Scan for the cell matching the given text and deliver its [X, Y] coordinate at center. 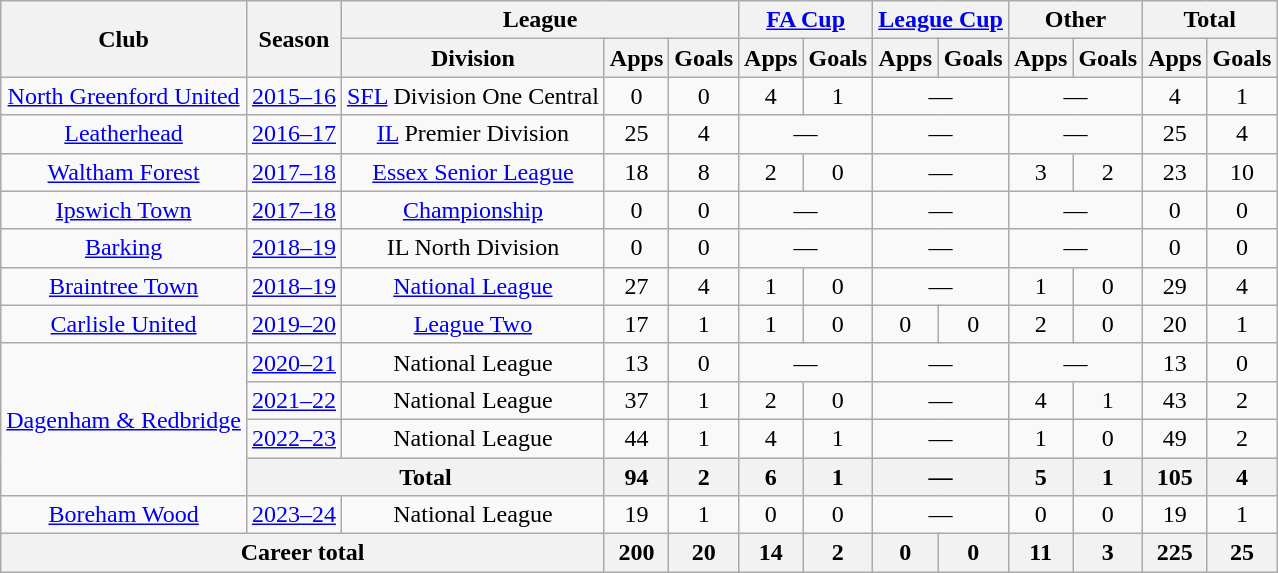
29 [1175, 286]
FA Cup [806, 20]
Essex Senior League [472, 172]
37 [636, 400]
2020–21 [294, 362]
Other [1075, 20]
44 [636, 438]
225 [1175, 553]
IL Premier Division [472, 134]
League Cup [941, 20]
10 [1242, 172]
Season [294, 39]
2021–22 [294, 400]
2019–20 [294, 324]
League Two [472, 324]
Carlisle United [124, 324]
Waltham Forest [124, 172]
Barking [124, 248]
2022–23 [294, 438]
27 [636, 286]
2015–16 [294, 96]
105 [1175, 477]
6 [771, 477]
League [540, 20]
43 [1175, 400]
Championship [472, 210]
14 [771, 553]
Dagenham & Redbridge [124, 419]
IL North Division [472, 248]
49 [1175, 438]
18 [636, 172]
Division [472, 58]
North Greenford United [124, 96]
23 [1175, 172]
11 [1040, 553]
8 [704, 172]
Boreham Wood [124, 515]
17 [636, 324]
2016–17 [294, 134]
SFL Division One Central [472, 96]
Braintree Town [124, 286]
5 [1040, 477]
2023–24 [294, 515]
94 [636, 477]
Ipswich Town [124, 210]
Club [124, 39]
Career total [303, 553]
200 [636, 553]
Leatherhead [124, 134]
